Return [X, Y] of the center of cell containing provided text 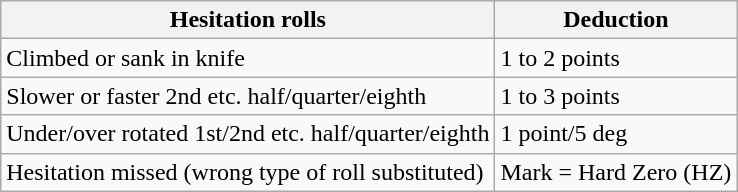
1 to 3 points [616, 96]
Mark = Hard Zero (HZ) [616, 172]
1 point/5 deg [616, 134]
Climbed or sank in knife [248, 58]
Slower or faster 2nd etc. half/quarter/eighth [248, 96]
Hesitation rolls [248, 20]
Deduction [616, 20]
Under/over rotated 1st/2nd etc. half/quarter/eighth [248, 134]
1 to 2 points [616, 58]
Hesitation missed (wrong type of roll substituted) [248, 172]
